Determine the [X, Y] coordinate at the center of the cell enclosing the given text.  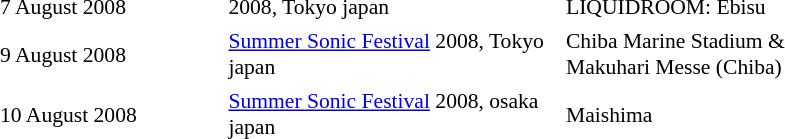
Summer Sonic Festival 2008, Tokyo japan [392, 54]
